Locate the cell with the specified text and output its [X, Y] center coordinate. 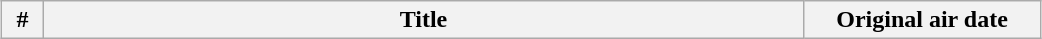
Title [424, 20]
Original air date [922, 20]
# [22, 20]
